Find where the given text appears and provide that cell's center as [X, Y] coordinate. 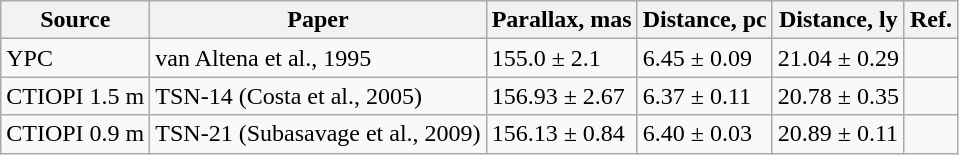
155.0 ± 2.1 [562, 58]
Ref. [930, 20]
20.78 ± 0.35 [838, 96]
21.04 ± 0.29 [838, 58]
6.37 ± 0.11 [704, 96]
Parallax, mas [562, 20]
Distance, ly [838, 20]
Distance, pc [704, 20]
van Altena et al., 1995 [318, 58]
156.93 ± 2.67 [562, 96]
TSN-21 (Subasavage et al., 2009) [318, 134]
6.45 ± 0.09 [704, 58]
YPC [76, 58]
Paper [318, 20]
20.89 ± 0.11 [838, 134]
CTIOPI 1.5 m [76, 96]
TSN-14 (Costa et al., 2005) [318, 96]
Source [76, 20]
156.13 ± 0.84 [562, 134]
6.40 ± 0.03 [704, 134]
CTIOPI 0.9 m [76, 134]
